Provide the (x, y) coordinate of the cell's center where the given text is located.  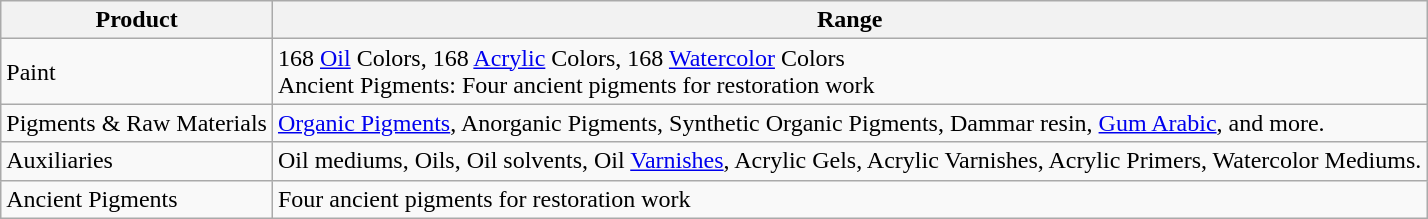
168 Oil Colors, 168 Acrylic Colors, 168 Watercolor ColorsAncient Pigments: Four ancient pigments for restoration work (849, 72)
Pigments & Raw Materials (137, 123)
Paint (137, 72)
Organic Pigments, Anorganic Pigments, Synthetic Organic Pigments, Dammar resin, Gum Arabic, and more. (849, 123)
Auxiliaries (137, 161)
Product (137, 20)
Oil mediums, Oils, Oil solvents, Oil Varnishes, Acrylic Gels, Acrylic Varnishes, Acrylic Primers, Watercolor Mediums. (849, 161)
Ancient Pigments (137, 199)
Range (849, 20)
Four ancient pigments for restoration work (849, 199)
